Determine the (X, Y) coordinate at the center of the cell enclosing the given text.  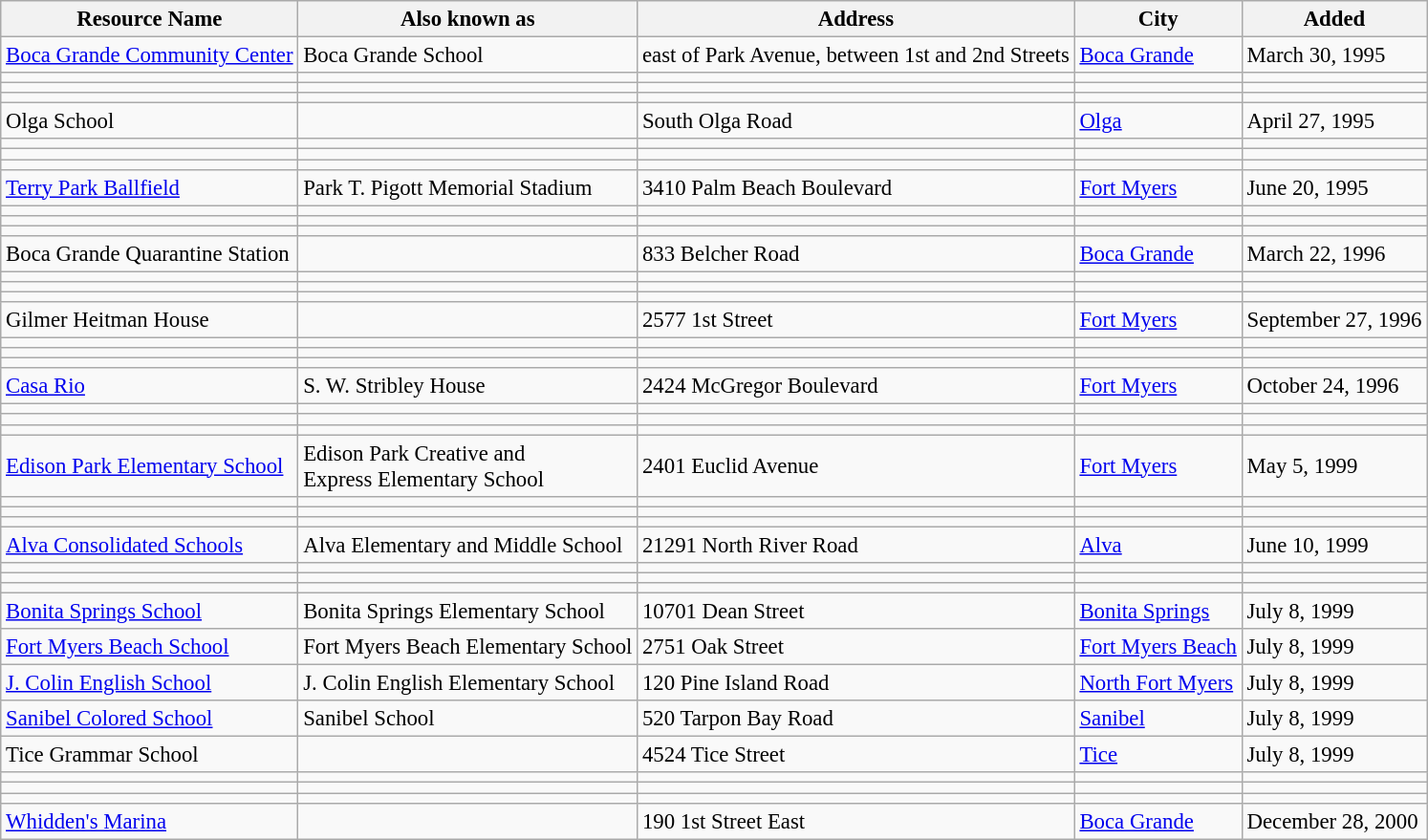
2577 1st Street (856, 320)
Fort Myers Beach (1158, 647)
J. Colin English Elementary School (468, 683)
2424 McGregor Boulevard (856, 386)
833 Belcher Road (856, 254)
December 28, 2000 (1334, 821)
March 30, 1995 (1334, 55)
Tice Grammar School (149, 755)
Tice (1158, 755)
Terry Park Ballfield (149, 187)
Address (856, 19)
Edison Park Creative andExpress Elementary School (468, 466)
Boca Grande School (468, 55)
May 5, 1999 (1334, 466)
Also known as (468, 19)
S. W. Stribley House (468, 386)
Alva (1158, 545)
Bonita Springs (1158, 612)
Alva Elementary and Middle School (468, 545)
South Olga Road (856, 121)
Sanibel School (468, 719)
190 1st Street East (856, 821)
Park T. Pigott Memorial Stadium (468, 187)
east of Park Avenue, between 1st and 2nd Streets (856, 55)
2751 Oak Street (856, 647)
2401 Euclid Avenue (856, 466)
March 22, 1996 (1334, 254)
April 27, 1995 (1334, 121)
120 Pine Island Road (856, 683)
Added (1334, 19)
Bonita Springs School (149, 612)
3410 Palm Beach Boulevard (856, 187)
Boca Grande Quarantine Station (149, 254)
September 27, 1996 (1334, 320)
Edison Park Elementary School (149, 466)
Resource Name (149, 19)
June 10, 1999 (1334, 545)
4524 Tice Street (856, 755)
Fort Myers Beach School (149, 647)
Olga (1158, 121)
Bonita Springs Elementary School (468, 612)
Boca Grande Community Center (149, 55)
North Fort Myers (1158, 683)
J. Colin English School (149, 683)
City (1158, 19)
June 20, 1995 (1334, 187)
21291 North River Road (856, 545)
520 Tarpon Bay Road (856, 719)
Casa Rio (149, 386)
Fort Myers Beach Elementary School (468, 647)
Sanibel (1158, 719)
Alva Consolidated Schools (149, 545)
Gilmer Heitman House (149, 320)
Whidden's Marina (149, 821)
10701 Dean Street (856, 612)
October 24, 1996 (1334, 386)
Sanibel Colored School (149, 719)
Olga School (149, 121)
